Determine the (X, Y) coordinate at the center of the cell enclosing the given text.  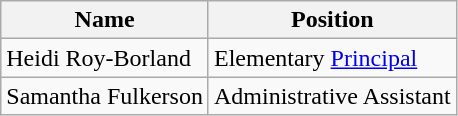
Samantha Fulkerson (105, 96)
Elementary Principal (332, 58)
Name (105, 20)
Administrative Assistant (332, 96)
Heidi Roy-Borland (105, 58)
Position (332, 20)
